Detect which cell encompasses the target text, then output its [x, y] center coordinate. 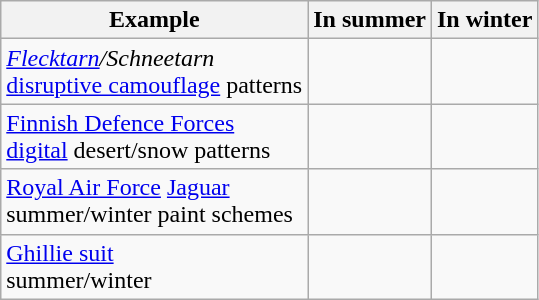
Ghillie suitsummer/winter [154, 266]
In winter [484, 20]
In summer [370, 20]
Flecktarn/Schneetarndisruptive camouflage patterns [154, 72]
Finnish Defence Forcesdigital desert/snow patterns [154, 136]
Example [154, 20]
Royal Air Force Jaguarsummer/winter paint schemes [154, 202]
